From the cell containing the given text, extract its center point as (x, y) coordinate. 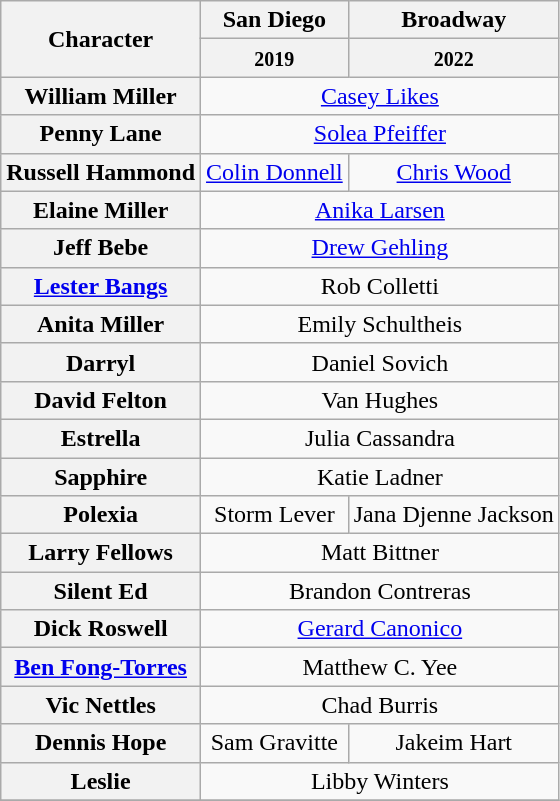
Julia Cassandra (380, 438)
Chris Wood (454, 172)
2022 (454, 58)
Darryl (101, 362)
Chad Burris (380, 705)
Libby Winters (380, 781)
Jeff Bebe (101, 248)
Anika Larsen (380, 210)
David Felton (101, 400)
Sam Gravitte (275, 743)
Anita Miller (101, 324)
Penny Lane (101, 134)
Storm Lever (275, 515)
Leslie (101, 781)
Sapphire (101, 477)
Jakeim Hart (454, 743)
Dennis Hope (101, 743)
Emily Schultheis (380, 324)
Colin Donnell (275, 172)
Matthew C. Yee (380, 667)
Matt Bittner (380, 553)
Lester Bangs (101, 286)
Van Hughes (380, 400)
Character (101, 39)
Casey Likes (380, 96)
Vic Nettles (101, 705)
2019 (275, 58)
Rob Colletti (380, 286)
Estrella (101, 438)
Gerard Canonico (380, 629)
Larry Fellows (101, 553)
William Miller (101, 96)
Elaine Miller (101, 210)
Drew Gehling (380, 248)
Brandon Contreras (380, 591)
Polexia (101, 515)
Dick Roswell (101, 629)
Katie Ladner (380, 477)
Silent Ed (101, 591)
Solea Pfeiffer (380, 134)
Jana Djenne Jackson (454, 515)
Broadway (454, 20)
Ben Fong-Torres (101, 667)
San Diego (275, 20)
Daniel Sovich (380, 362)
Russell Hammond (101, 172)
